Search for the cell housing the specified text and yield its (x, y) center coordinate. 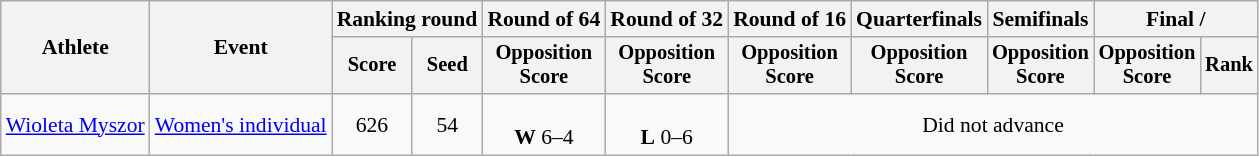
Event (241, 48)
Rank (1229, 66)
54 (447, 124)
Round of 64 (544, 19)
626 (372, 124)
Wioleta Myszor (76, 124)
Did not advance (993, 124)
Quarterfinals (919, 19)
Round of 32 (666, 19)
Seed (447, 66)
Ranking round (408, 19)
L 0–6 (666, 124)
Final / (1176, 19)
Semifinals (1040, 19)
Score (372, 66)
W 6–4 (544, 124)
Athlete (76, 48)
Women's individual (241, 124)
Round of 16 (790, 19)
